Identify which cell holds the provided text, then report its [X, Y] central coordinate. 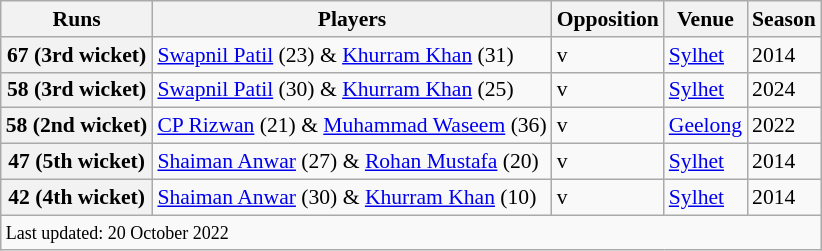
Season [784, 19]
Geelong [706, 126]
Runs [77, 19]
Shaiman Anwar (30) & Khurram Khan (10) [352, 197]
Opposition [608, 19]
Last updated: 20 October 2022 [411, 233]
42 (4th wicket) [77, 197]
Shaiman Anwar (27) & Rohan Mustafa (20) [352, 162]
58 (3rd wicket) [77, 90]
Venue [706, 19]
Swapnil Patil (23) & Khurram Khan (31) [352, 55]
58 (2nd wicket) [77, 126]
67 (3rd wicket) [77, 55]
Players [352, 19]
2022 [784, 126]
Swapnil Patil (30) & Khurram Khan (25) [352, 90]
2024 [784, 90]
47 (5th wicket) [77, 162]
CP Rizwan (21) & Muhammad Waseem (36) [352, 126]
